Pinpoint the cell where the given text exists, returning its (X, Y) midpoint coordinate. 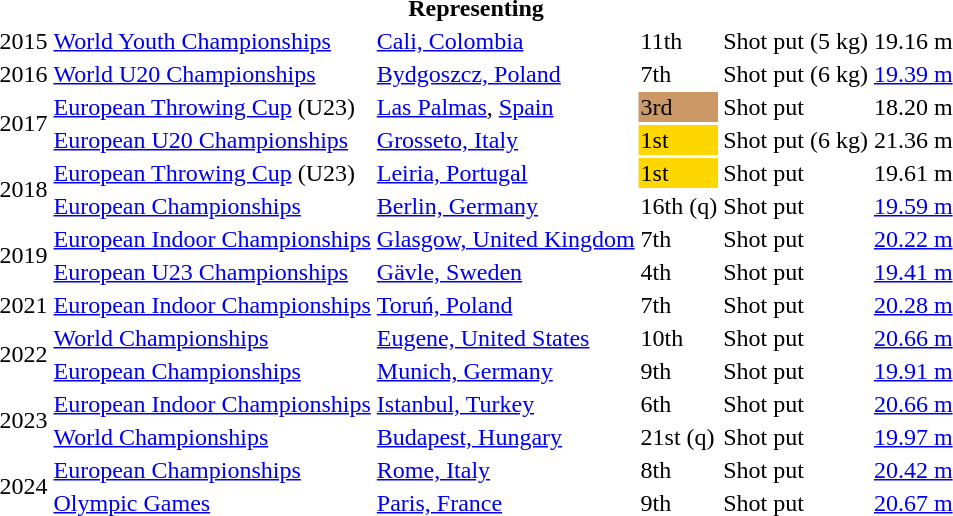
Berlin, Germany (506, 206)
21st (q) (679, 437)
World U20 Championships (212, 74)
Leiria, Portugal (506, 173)
9th (679, 371)
4th (679, 272)
World Youth Championships (212, 41)
Eugene, United States (506, 338)
3rd (679, 107)
6th (679, 404)
Glasgow, United Kingdom (506, 239)
Bydgoszcz, Poland (506, 74)
10th (679, 338)
Shot put (5 kg) (796, 41)
Munich, Germany (506, 371)
Grosseto, Italy (506, 140)
8th (679, 470)
Istanbul, Turkey (506, 404)
Rome, Italy (506, 470)
Cali, Colombia (506, 41)
Las Palmas, Spain (506, 107)
Budapest, Hungary (506, 437)
European U20 Championships (212, 140)
16th (q) (679, 206)
Toruń, Poland (506, 305)
Gävle, Sweden (506, 272)
European U23 Championships (212, 272)
11th (679, 41)
